Capture the cell that displays the provided text and extract its (x, y) central coordinate. 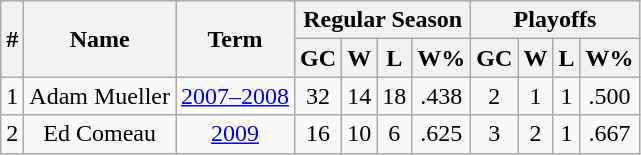
18 (394, 96)
Name (100, 39)
Playoffs (555, 20)
# (12, 39)
6 (394, 134)
2007–2008 (236, 96)
.625 (442, 134)
Ed Comeau (100, 134)
16 (318, 134)
2009 (236, 134)
.438 (442, 96)
.500 (610, 96)
Adam Mueller (100, 96)
3 (494, 134)
14 (360, 96)
10 (360, 134)
Regular Season (383, 20)
32 (318, 96)
Term (236, 39)
.667 (610, 134)
